Determine the [X, Y] coordinate at the center of the cell enclosing the given text.  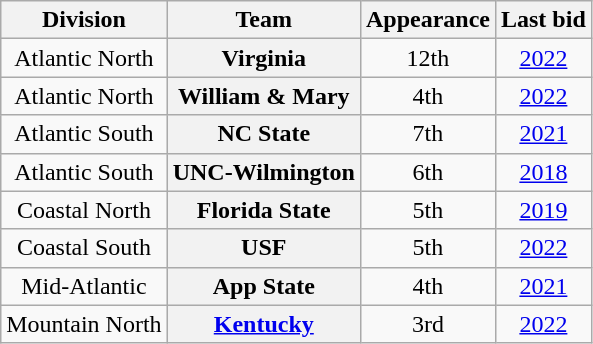
6th [428, 172]
2018 [543, 172]
Team [264, 20]
Division [84, 20]
Mid-Atlantic [84, 286]
Florida State [264, 210]
Kentucky [264, 324]
USF [264, 248]
UNC-Wilmington [264, 172]
Mountain North [84, 324]
2019 [543, 210]
Coastal North [84, 210]
Appearance [428, 20]
3rd [428, 324]
Last bid [543, 20]
7th [428, 134]
Virginia [264, 58]
Coastal South [84, 248]
NC State [264, 134]
12th [428, 58]
App State [264, 286]
William & Mary [264, 96]
